Identify which cell holds the provided text, then report its [x, y] central coordinate. 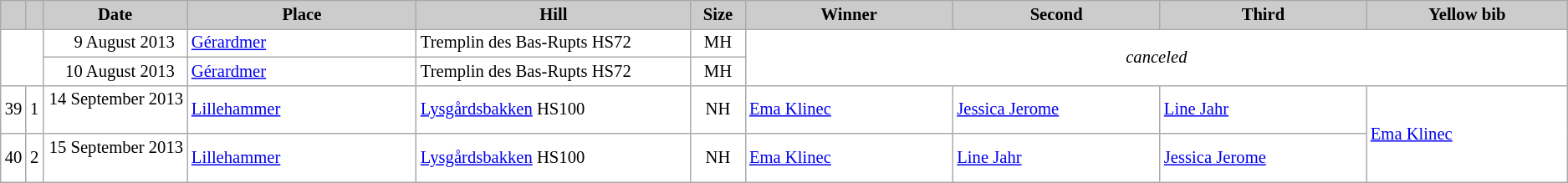
15 September 2013 [115, 158]
40 [13, 158]
9 August 2013 [115, 43]
14 September 2013 [115, 109]
Yellow bib [1467, 14]
Winner [849, 14]
10 August 2013 [115, 71]
canceled [1157, 57]
Place [302, 14]
Third [1263, 14]
1 [34, 109]
Second [1056, 14]
2 [34, 158]
Hill [554, 14]
Date [115, 14]
Size [718, 14]
39 [13, 109]
